Search for the cell housing the specified text and yield its [X, Y] center coordinate. 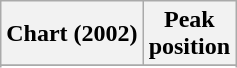
Peakposition [189, 34]
Chart (2002) [72, 34]
